Detect which cell encompasses the target text, then output its (X, Y) center coordinate. 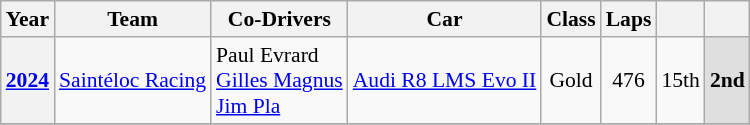
2nd (728, 80)
Audi R8 LMS Evo II (445, 80)
Saintéloc Racing (132, 80)
2024 (28, 80)
15th (680, 80)
Car (445, 19)
Year (28, 19)
Laps (629, 19)
Co-Drivers (280, 19)
Team (132, 19)
Paul Evrard Gilles Magnus Jim Pla (280, 80)
Class (570, 19)
Gold (570, 80)
476 (629, 80)
